Return [x, y] of the center of cell containing provided text 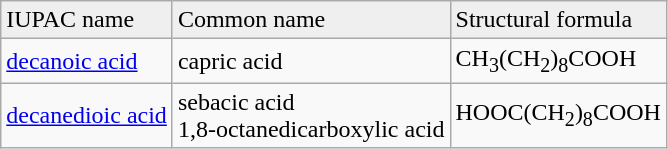
Structural formula [558, 20]
sebacic acid1,8-octanedicarboxylic acid [311, 116]
Common name [311, 20]
IUPAC name [87, 20]
HOOC(CH2)8COOH [558, 116]
capric acid [311, 61]
decanoic acid [87, 61]
decanedioic acid [87, 116]
CH3(CH2)8COOH [558, 61]
